Extract the (x, y) coordinate from the center of the cell holding the provided text.  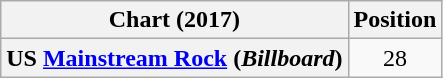
28 (395, 58)
Chart (2017) (174, 20)
US Mainstream Rock (Billboard) (174, 58)
Position (395, 20)
